Return the [x, y] coordinate for the center point of the cell that contains the specified text.  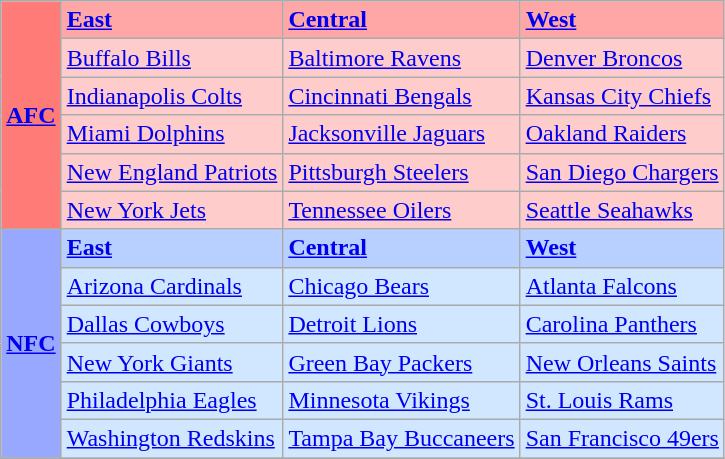
New Orleans Saints [622, 362]
Denver Broncos [622, 58]
NFC [31, 343]
Dallas Cowboys [172, 324]
Chicago Bears [402, 286]
New York Jets [172, 210]
Atlanta Falcons [622, 286]
Kansas City Chiefs [622, 96]
Carolina Panthers [622, 324]
Tennessee Oilers [402, 210]
Detroit Lions [402, 324]
Philadelphia Eagles [172, 400]
Miami Dolphins [172, 134]
San Francisco 49ers [622, 438]
Green Bay Packers [402, 362]
Oakland Raiders [622, 134]
New England Patriots [172, 172]
St. Louis Rams [622, 400]
Arizona Cardinals [172, 286]
Indianapolis Colts [172, 96]
Buffalo Bills [172, 58]
Minnesota Vikings [402, 400]
Jacksonville Jaguars [402, 134]
Baltimore Ravens [402, 58]
Tampa Bay Buccaneers [402, 438]
Pittsburgh Steelers [402, 172]
AFC [31, 115]
New York Giants [172, 362]
Washington Redskins [172, 438]
San Diego Chargers [622, 172]
Seattle Seahawks [622, 210]
Cincinnati Bengals [402, 96]
